Find where the given text appears and provide that cell's center as [x, y] coordinate. 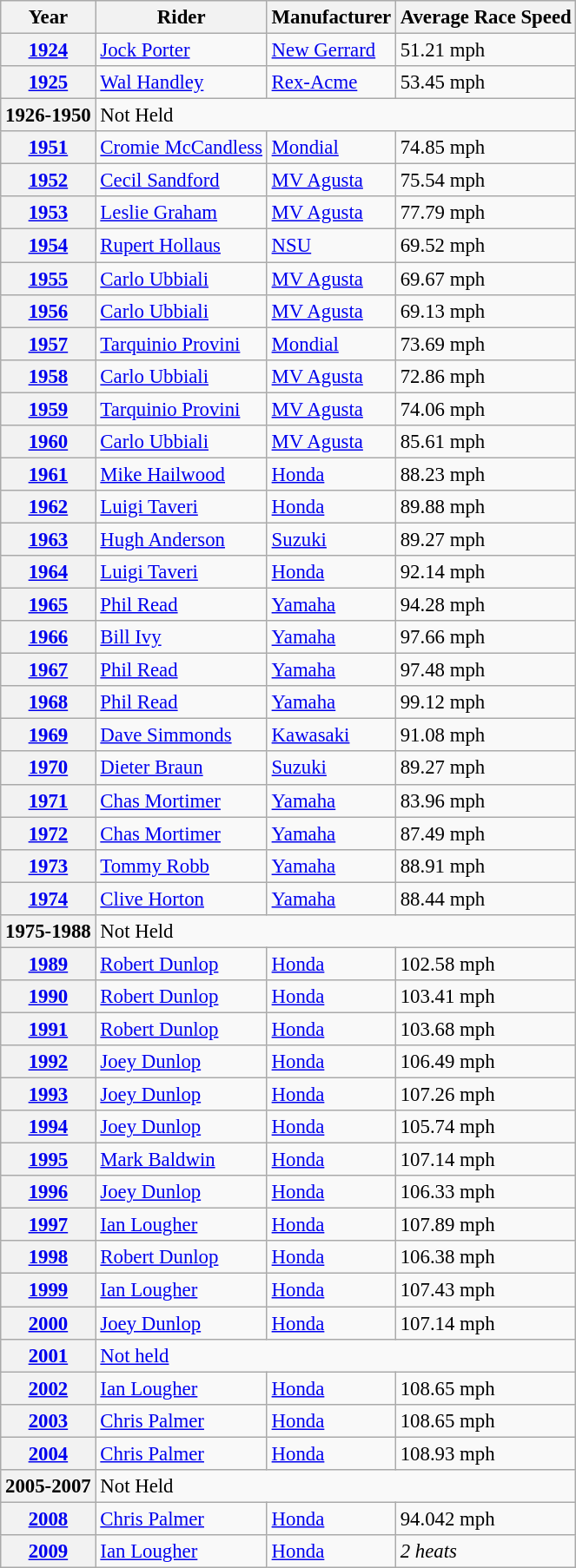
69.67 mph [486, 279]
1966 [49, 637]
1973 [49, 866]
1989 [49, 964]
Manufacturer [331, 17]
2002 [49, 1388]
1959 [49, 409]
Wal Handley [181, 82]
Hugh Anderson [181, 539]
87.49 mph [486, 833]
53.45 mph [486, 82]
Cromie McCandless [181, 148]
1997 [49, 1225]
1993 [49, 1095]
Clive Horton [181, 899]
77.79 mph [486, 213]
97.66 mph [486, 637]
1974 [49, 899]
1954 [49, 246]
New Gerrard [331, 50]
Dave Simmonds [181, 735]
Dieter Braun [181, 768]
2009 [49, 1552]
99.12 mph [486, 702]
1952 [49, 181]
107.43 mph [486, 1290]
94.042 mph [486, 1519]
91.08 mph [486, 735]
Leslie Graham [181, 213]
Kawasaki [331, 735]
94.28 mph [486, 605]
2 heats [486, 1552]
2005-2007 [49, 1486]
88.23 mph [486, 474]
1956 [49, 311]
107.89 mph [486, 1225]
51.21 mph [486, 50]
1994 [49, 1127]
1953 [49, 213]
1972 [49, 833]
1961 [49, 474]
1971 [49, 800]
Year [49, 17]
1968 [49, 702]
1969 [49, 735]
106.38 mph [486, 1258]
73.69 mph [486, 344]
1955 [49, 279]
1975-1988 [49, 932]
1964 [49, 572]
Tommy Robb [181, 866]
103.68 mph [486, 1029]
1960 [49, 442]
2001 [49, 1355]
1924 [49, 50]
103.41 mph [486, 997]
105.74 mph [486, 1127]
69.52 mph [486, 246]
Mike Hailwood [181, 474]
88.44 mph [486, 899]
Not held [335, 1355]
1965 [49, 605]
1995 [49, 1160]
2008 [49, 1519]
Rupert Hollaus [181, 246]
72.86 mph [486, 376]
89.88 mph [486, 507]
2003 [49, 1420]
Cecil Sandford [181, 181]
106.49 mph [486, 1062]
2000 [49, 1323]
1963 [49, 539]
1998 [49, 1258]
Average Race Speed [486, 17]
1992 [49, 1062]
2004 [49, 1453]
1990 [49, 997]
69.13 mph [486, 311]
97.48 mph [486, 670]
Rider [181, 17]
1970 [49, 768]
107.26 mph [486, 1095]
1967 [49, 670]
Mark Baldwin [181, 1160]
1962 [49, 507]
1991 [49, 1029]
74.06 mph [486, 409]
1958 [49, 376]
92.14 mph [486, 572]
106.33 mph [486, 1192]
1996 [49, 1192]
Rex-Acme [331, 82]
Bill Ivy [181, 637]
88.91 mph [486, 866]
1957 [49, 344]
108.93 mph [486, 1453]
Jock Porter [181, 50]
1926-1950 [49, 115]
85.61 mph [486, 442]
1999 [49, 1290]
75.54 mph [486, 181]
83.96 mph [486, 800]
1951 [49, 148]
74.85 mph [486, 148]
102.58 mph [486, 964]
1925 [49, 82]
NSU [331, 246]
